For the text-containing cell, return its midpoint in [x, y] coordinate format. 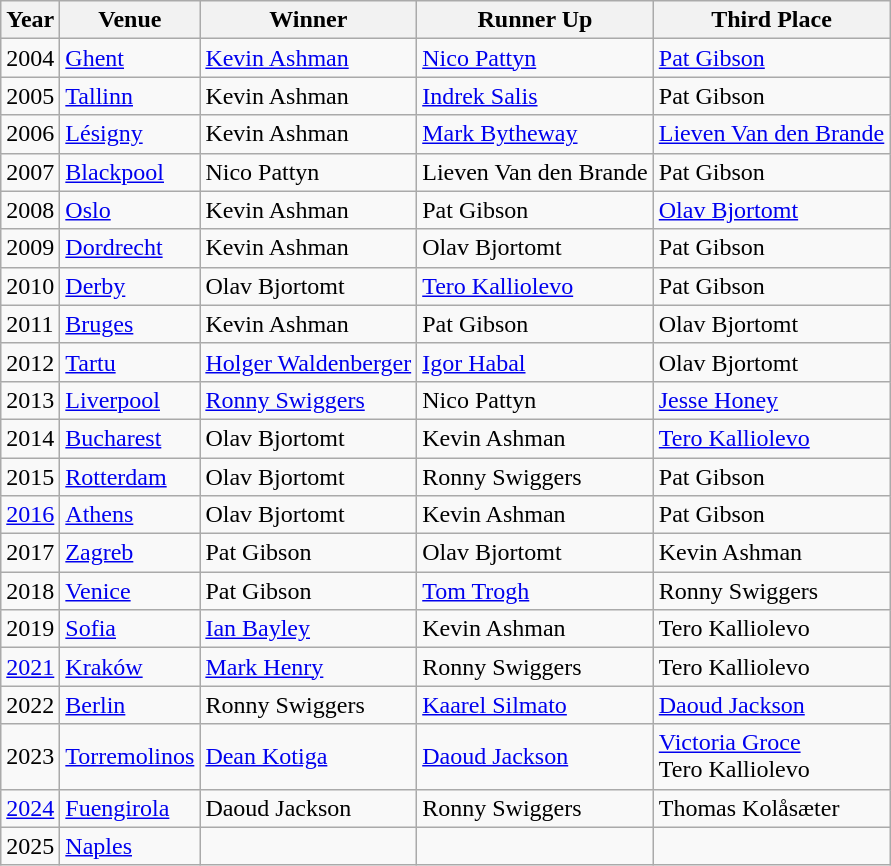
2019 [30, 629]
Runner Up [536, 20]
2012 [30, 362]
2022 [30, 705]
Kaarel Silmato [536, 705]
Igor Habal [536, 362]
2014 [30, 438]
2021 [30, 667]
2017 [30, 553]
Victoria Groce Tero Kalliolevo [772, 756]
Athens [130, 515]
Liverpool [130, 400]
2005 [30, 96]
Derby [130, 286]
Bucharest [130, 438]
Tom Trogh [536, 591]
Bruges [130, 324]
Sofia [130, 629]
2018 [30, 591]
2013 [30, 400]
Winner [308, 20]
2008 [30, 210]
2009 [30, 248]
2016 [30, 515]
Lésigny [130, 134]
Torremolinos [130, 756]
Tartu [130, 362]
Mark Henry [308, 667]
Ghent [130, 58]
2010 [30, 286]
Indrek Salis [536, 96]
2023 [30, 756]
Jesse Honey [772, 400]
Dean Kotiga [308, 756]
Mark Bytheway [536, 134]
Oslo [130, 210]
2024 [30, 808]
Blackpool [130, 172]
Rotterdam [130, 477]
2015 [30, 477]
Fuengirola [130, 808]
2011 [30, 324]
2006 [30, 134]
Naples [130, 846]
2004 [30, 58]
2007 [30, 172]
Tallinn [130, 96]
Berlin [130, 705]
Ian Bayley [308, 629]
2025 [30, 846]
Third Place [772, 20]
Venice [130, 591]
Kraków [130, 667]
Zagreb [130, 553]
Year [30, 20]
Dordrecht [130, 248]
Thomas Kolåsæter [772, 808]
Holger Waldenberger [308, 362]
Venue [130, 20]
